Return the (X, Y) coordinate for the center point of the cell that contains the specified text.  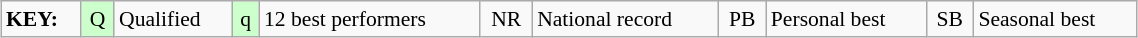
Seasonal best (1055, 19)
PB (742, 19)
National record (626, 19)
Qualified (173, 19)
12 best performers (370, 19)
q (246, 19)
Personal best (846, 19)
KEY: (41, 19)
SB (950, 19)
Q (98, 19)
NR (506, 19)
